From the cell containing the given text, extract its center point as [x, y] coordinate. 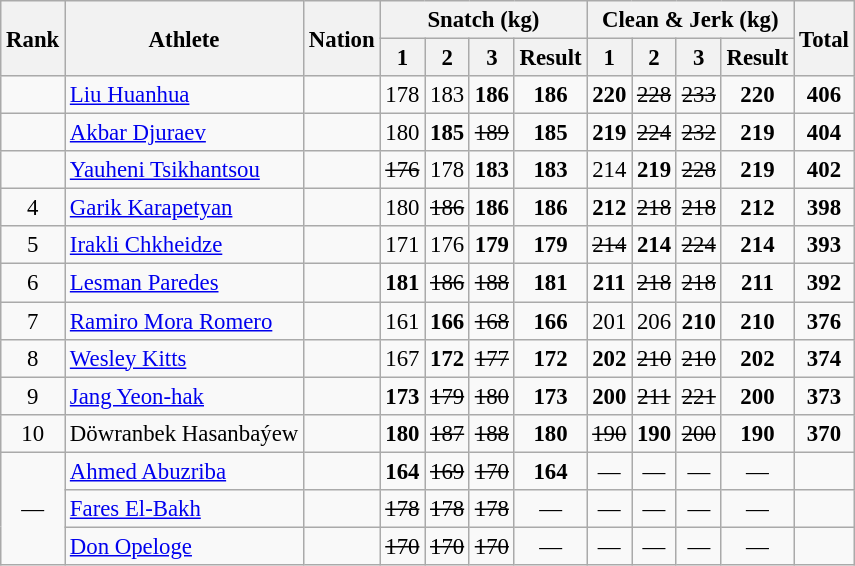
Irakli Chkheidze [184, 245]
8 [33, 358]
171 [402, 245]
Clean & Jerk (kg) [690, 20]
221 [698, 396]
Yauheni Tsikhantsou [184, 170]
Don Opeloge [184, 546]
398 [824, 208]
5 [33, 245]
Athlete [184, 38]
373 [824, 396]
177 [492, 358]
Garik Karapetyan [184, 208]
7 [33, 321]
9 [33, 396]
Lesman Paredes [184, 283]
370 [824, 433]
167 [402, 358]
374 [824, 358]
201 [610, 321]
Ahmed Abuzriba [184, 471]
10 [33, 433]
Jang Yeon-hak [184, 396]
206 [654, 321]
404 [824, 133]
376 [824, 321]
Total [824, 38]
Döwranbek Hasanbaýew [184, 433]
4 [33, 208]
6 [33, 283]
406 [824, 95]
402 [824, 170]
Liu Huanhua [184, 95]
Nation [342, 38]
232 [698, 133]
393 [824, 245]
169 [448, 471]
392 [824, 283]
Snatch (kg) [484, 20]
189 [492, 133]
161 [402, 321]
Wesley Kitts [184, 358]
Ramiro Mora Romero [184, 321]
Rank [33, 38]
Fares El-Bakh [184, 509]
187 [448, 433]
168 [492, 321]
Akbar Djuraev [184, 133]
233 [698, 95]
